Return [x, y] of the center of cell containing provided text 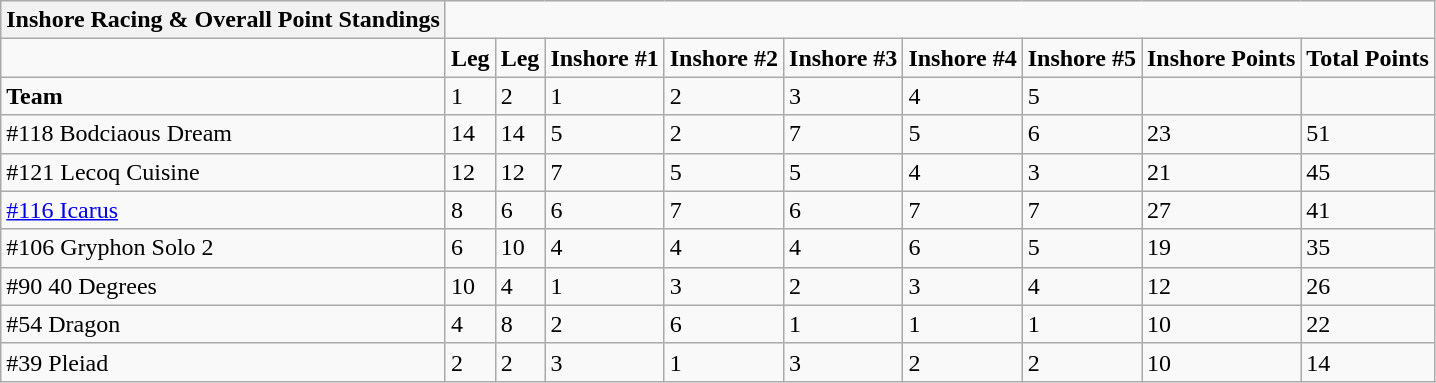
51 [1368, 134]
#121 Lecoq Cuisine [224, 172]
19 [1222, 248]
#116 Icarus [224, 210]
Total Points [1368, 58]
23 [1222, 134]
#90 40 Degrees [224, 286]
Inshore #2 [724, 58]
22 [1368, 324]
Inshore #5 [1082, 58]
35 [1368, 248]
45 [1368, 172]
21 [1222, 172]
Inshore #1 [604, 58]
Inshore #4 [962, 58]
26 [1368, 286]
Team [224, 96]
#106 Gryphon Solo 2 [224, 248]
Inshore Points [1222, 58]
Inshore Racing & Overall Point Standings [224, 20]
41 [1368, 210]
#39 Pleiad [224, 362]
#118 Bodciaous Dream [224, 134]
#54 Dragon [224, 324]
Inshore #3 [844, 58]
27 [1222, 210]
